Pinpoint the cell where the given text exists, returning its [x, y] midpoint coordinate. 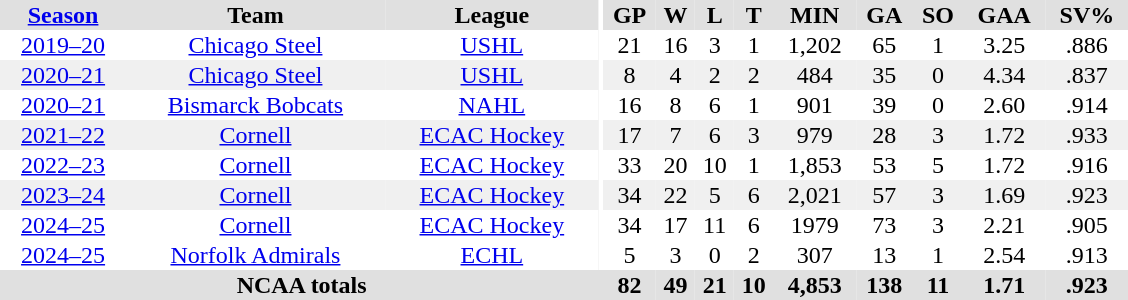
4,853 [814, 285]
39 [884, 105]
2023–24 [63, 195]
NCAA totals [302, 285]
65 [884, 45]
2022–23 [63, 165]
35 [884, 75]
SO [938, 15]
T [754, 15]
Team [256, 15]
MIN [814, 15]
Norfolk Admirals [256, 255]
20 [676, 165]
GA [884, 15]
1,202 [814, 45]
82 [630, 285]
53 [884, 165]
Bismarck Bobcats [256, 105]
2,021 [814, 195]
3.25 [1004, 45]
22 [676, 195]
4.34 [1004, 75]
1979 [814, 225]
33 [630, 165]
4 [676, 75]
484 [814, 75]
73 [884, 225]
13 [884, 255]
2021–22 [63, 135]
2.60 [1004, 105]
GAA [1004, 15]
28 [884, 135]
1,853 [814, 165]
1.69 [1004, 195]
2019–20 [63, 45]
2.21 [1004, 225]
NAHL [492, 105]
138 [884, 285]
W [676, 15]
901 [814, 105]
League [492, 15]
1.71 [1004, 285]
57 [884, 195]
2.54 [1004, 255]
L [714, 15]
7 [676, 135]
GP [630, 15]
979 [814, 135]
49 [676, 285]
307 [814, 255]
Season [63, 15]
ECHL [492, 255]
